Scan for the cell matching the given text and deliver its [x, y] coordinate at center. 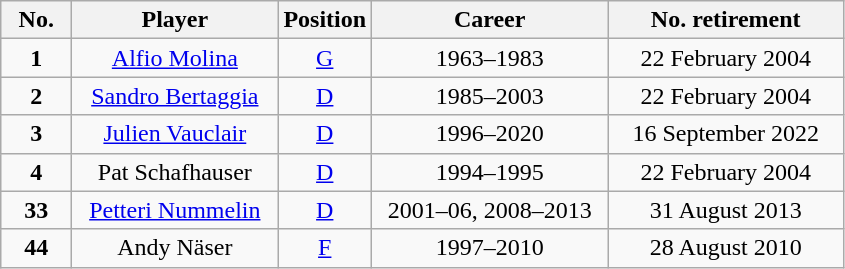
2 [36, 96]
Alfio Molina [175, 58]
Petteri Nummelin [175, 210]
Sandro Bertaggia [175, 96]
1994–1995 [490, 172]
16 September 2022 [726, 134]
33 [36, 210]
Andy Näser [175, 248]
No. [36, 20]
1997–2010 [490, 248]
1963–1983 [490, 58]
1 [36, 58]
31 August 2013 [726, 210]
Player [175, 20]
G [325, 58]
Julien Vauclair [175, 134]
F [325, 248]
Position [325, 20]
44 [36, 248]
4 [36, 172]
2001–06, 2008–2013 [490, 210]
1985–2003 [490, 96]
Pat Schafhauser [175, 172]
3 [36, 134]
No. retirement [726, 20]
1996–2020 [490, 134]
Career [490, 20]
28 August 2010 [726, 248]
